Identify which cell holds the provided text, then report its [X, Y] central coordinate. 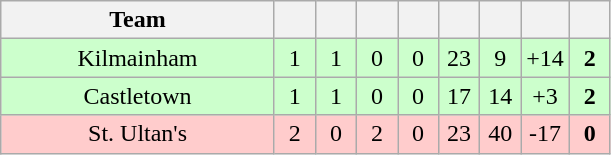
14 [500, 96]
+3 [546, 96]
Castletown [138, 96]
Kilmainham [138, 58]
St. Ultan's [138, 134]
9 [500, 58]
17 [460, 96]
+14 [546, 58]
40 [500, 134]
-17 [546, 134]
Team [138, 20]
